Pinpoint the cell where the given text exists, returning its [X, Y] midpoint coordinate. 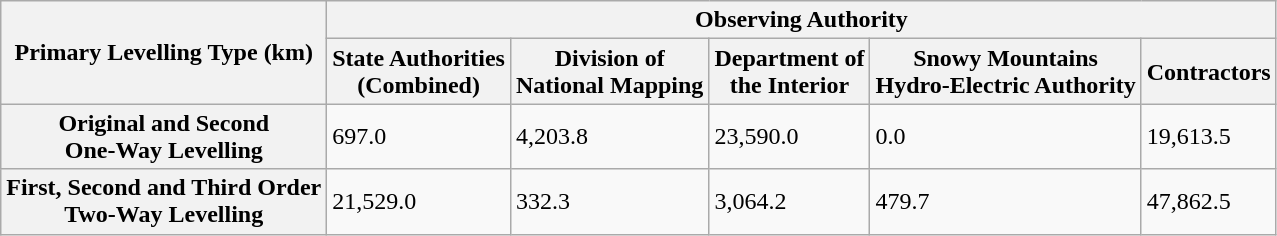
19,613.5 [1208, 136]
Contractors [1208, 72]
479.7 [1006, 202]
Snowy MountainsHydro-Electric Authority [1006, 72]
47,862.5 [1208, 202]
21,529.0 [419, 202]
697.0 [419, 136]
Division ofNational Mapping [609, 72]
First, Second and Third OrderTwo-Way Levelling [164, 202]
Primary Levelling Type (km) [164, 52]
Original and SecondOne-Way Levelling [164, 136]
3,064.2 [790, 202]
23,590.0 [790, 136]
Department ofthe Interior [790, 72]
Observing Authority [802, 20]
332.3 [609, 202]
State Authorities(Combined) [419, 72]
4,203.8 [609, 136]
0.0 [1006, 136]
